Detect which cell encompasses the target text, then output its (X, Y) center coordinate. 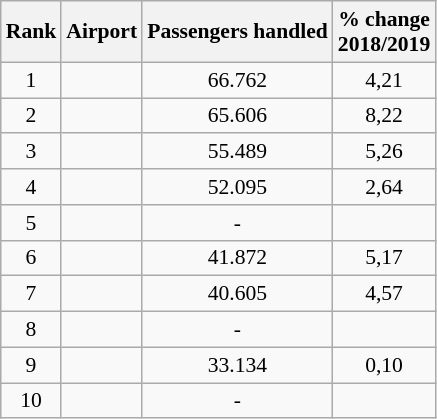
5 (32, 223)
10 (32, 401)
55.489 (238, 152)
6 (32, 258)
2 (32, 116)
9 (32, 365)
0,10 (384, 365)
2,64 (384, 187)
8 (32, 330)
8,22 (384, 116)
Airport (102, 32)
4 (32, 187)
% change2018/2019 (384, 32)
3 (32, 152)
52.095 (238, 187)
7 (32, 294)
5,17 (384, 258)
66.762 (238, 80)
4,21 (384, 80)
41.872 (238, 258)
4,57 (384, 294)
33.134 (238, 365)
1 (32, 80)
Rank (32, 32)
40.605 (238, 294)
5,26 (384, 152)
65.606 (238, 116)
Passengers handled (238, 32)
